Scan for the cell matching the given text and deliver its [x, y] coordinate at center. 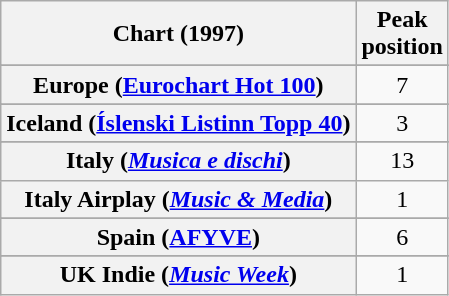
Italy Airplay (Music & Media) [178, 199]
7 [402, 85]
Italy (Musica e dischi) [178, 161]
Chart (1997) [178, 34]
3 [402, 123]
UK Indie (Music Week) [178, 275]
Europe (Eurochart Hot 100) [178, 85]
13 [402, 161]
Spain (AFYVE) [178, 237]
6 [402, 237]
Peakposition [402, 34]
Iceland (Íslenski Listinn Topp 40) [178, 123]
